Provide the [x, y] coordinate of the cell's center where the given text is located.  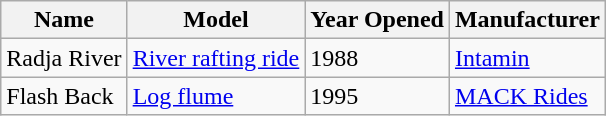
Intamin [527, 58]
Flash Back [64, 96]
Log flume [216, 96]
Radja River [64, 58]
1988 [378, 58]
1995 [378, 96]
Year Opened [378, 20]
Model [216, 20]
Name [64, 20]
MACK Rides [527, 96]
Manufacturer [527, 20]
River rafting ride [216, 58]
